Capture the cell that displays the provided text and extract its [x, y] central coordinate. 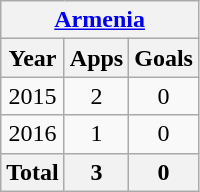
Year [33, 58]
2015 [33, 96]
Goals [164, 58]
Total [33, 172]
Apps [96, 58]
2016 [33, 134]
Armenia [100, 20]
2 [96, 96]
3 [96, 172]
1 [96, 134]
